Extract the (X, Y) coordinate from the center of the cell holding the provided text.  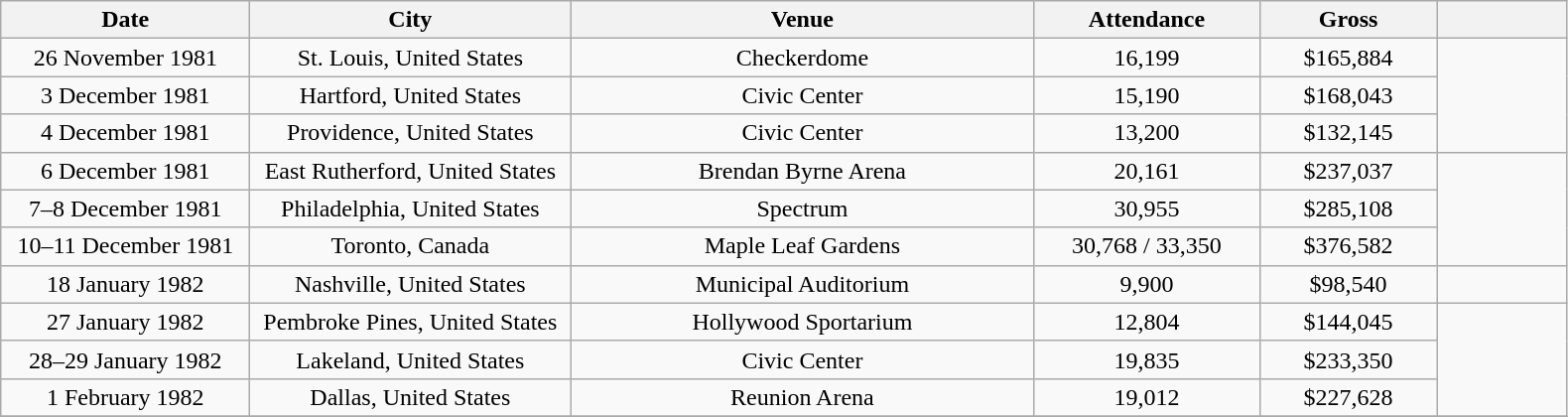
1 February 1982 (125, 397)
Lakeland, United States (411, 359)
4 December 1981 (125, 133)
Hartford, United States (411, 95)
7–8 December 1981 (125, 208)
Spectrum (802, 208)
$168,043 (1348, 95)
Providence, United States (411, 133)
16,199 (1147, 58)
9,900 (1147, 284)
15,190 (1147, 95)
Date (125, 20)
Maple Leaf Gardens (802, 246)
Dallas, United States (411, 397)
Hollywood Sportarium (802, 322)
$285,108 (1348, 208)
$144,045 (1348, 322)
Brendan Byrne Arena (802, 171)
27 January 1982 (125, 322)
$132,145 (1348, 133)
Philadelphia, United States (411, 208)
East Rutherford, United States (411, 171)
Nashville, United States (411, 284)
Venue (802, 20)
Checkerdome (802, 58)
$227,628 (1348, 397)
Municipal Auditorium (802, 284)
St. Louis, United States (411, 58)
City (411, 20)
30,955 (1147, 208)
19,835 (1147, 359)
Toronto, Canada (411, 246)
18 January 1982 (125, 284)
$237,037 (1348, 171)
13,200 (1147, 133)
20,161 (1147, 171)
6 December 1981 (125, 171)
26 November 1981 (125, 58)
$165,884 (1348, 58)
Reunion Arena (802, 397)
Pembroke Pines, United States (411, 322)
3 December 1981 (125, 95)
19,012 (1147, 397)
30,768 / 33,350 (1147, 246)
$233,350 (1348, 359)
Attendance (1147, 20)
12,804 (1147, 322)
28–29 January 1982 (125, 359)
10–11 December 1981 (125, 246)
$376,582 (1348, 246)
$98,540 (1348, 284)
Gross (1348, 20)
